Scan for the cell matching the given text and deliver its (x, y) coordinate at center. 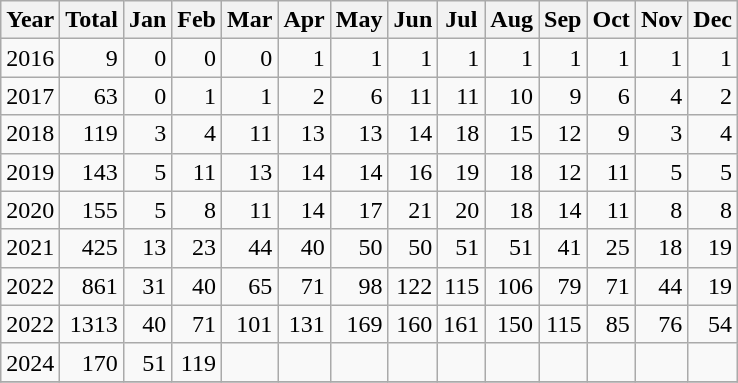
Jan (147, 20)
Aug (512, 20)
2020 (30, 210)
170 (92, 362)
150 (512, 324)
2017 (30, 96)
79 (563, 286)
25 (611, 248)
10 (512, 96)
23 (197, 248)
861 (92, 286)
31 (147, 286)
Jul (462, 20)
16 (413, 172)
17 (359, 210)
41 (563, 248)
Oct (611, 20)
2019 (30, 172)
2024 (30, 362)
155 (92, 210)
Jun (413, 20)
May (359, 20)
425 (92, 248)
76 (661, 324)
1313 (92, 324)
160 (413, 324)
63 (92, 96)
2016 (30, 58)
65 (250, 286)
21 (413, 210)
106 (512, 286)
Apr (304, 20)
2018 (30, 134)
Mar (250, 20)
85 (611, 324)
Year (30, 20)
122 (413, 286)
Total (92, 20)
169 (359, 324)
101 (250, 324)
Feb (197, 20)
Nov (661, 20)
54 (713, 324)
2021 (30, 248)
20 (462, 210)
Sep (563, 20)
131 (304, 324)
15 (512, 134)
98 (359, 286)
143 (92, 172)
Dec (713, 20)
161 (462, 324)
